Locate the cell with the specified text and output its [X, Y] center coordinate. 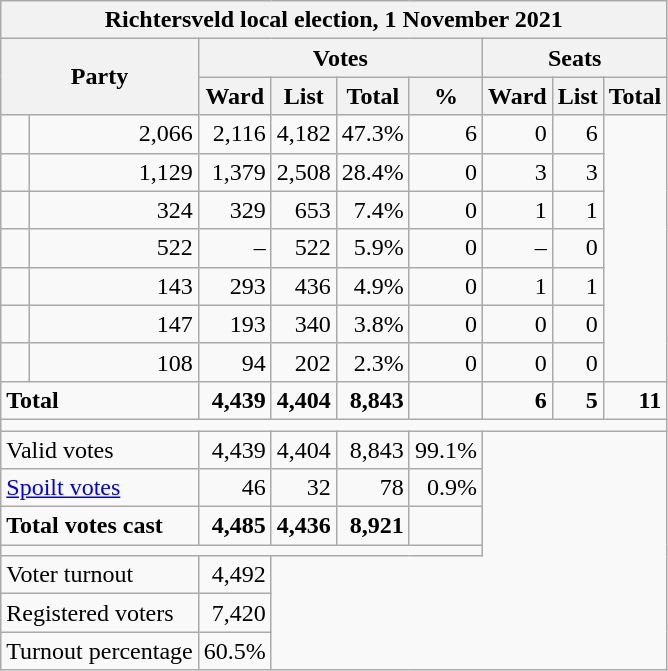
Turnout percentage [100, 651]
108 [114, 362]
Valid votes [100, 449]
47.3% [372, 134]
Total votes cast [100, 526]
Votes [340, 58]
2,116 [234, 134]
4,485 [234, 526]
46 [234, 488]
11 [635, 400]
4,492 [234, 575]
2.3% [372, 362]
1,129 [114, 172]
Richtersveld local election, 1 November 2021 [334, 20]
32 [304, 488]
4.9% [372, 286]
202 [304, 362]
28.4% [372, 172]
94 [234, 362]
2,066 [114, 134]
78 [372, 488]
Spoilt votes [100, 488]
4,436 [304, 526]
0.9% [446, 488]
Party [100, 77]
Voter turnout [100, 575]
3.8% [372, 324]
5.9% [372, 248]
147 [114, 324]
2,508 [304, 172]
436 [304, 286]
293 [234, 286]
340 [304, 324]
4,182 [304, 134]
7,420 [234, 613]
% [446, 96]
Seats [574, 58]
193 [234, 324]
324 [114, 210]
60.5% [234, 651]
7.4% [372, 210]
Registered voters [100, 613]
653 [304, 210]
1,379 [234, 172]
5 [578, 400]
99.1% [446, 449]
8,921 [372, 526]
329 [234, 210]
143 [114, 286]
